Capture the cell that displays the provided text and extract its [x, y] central coordinate. 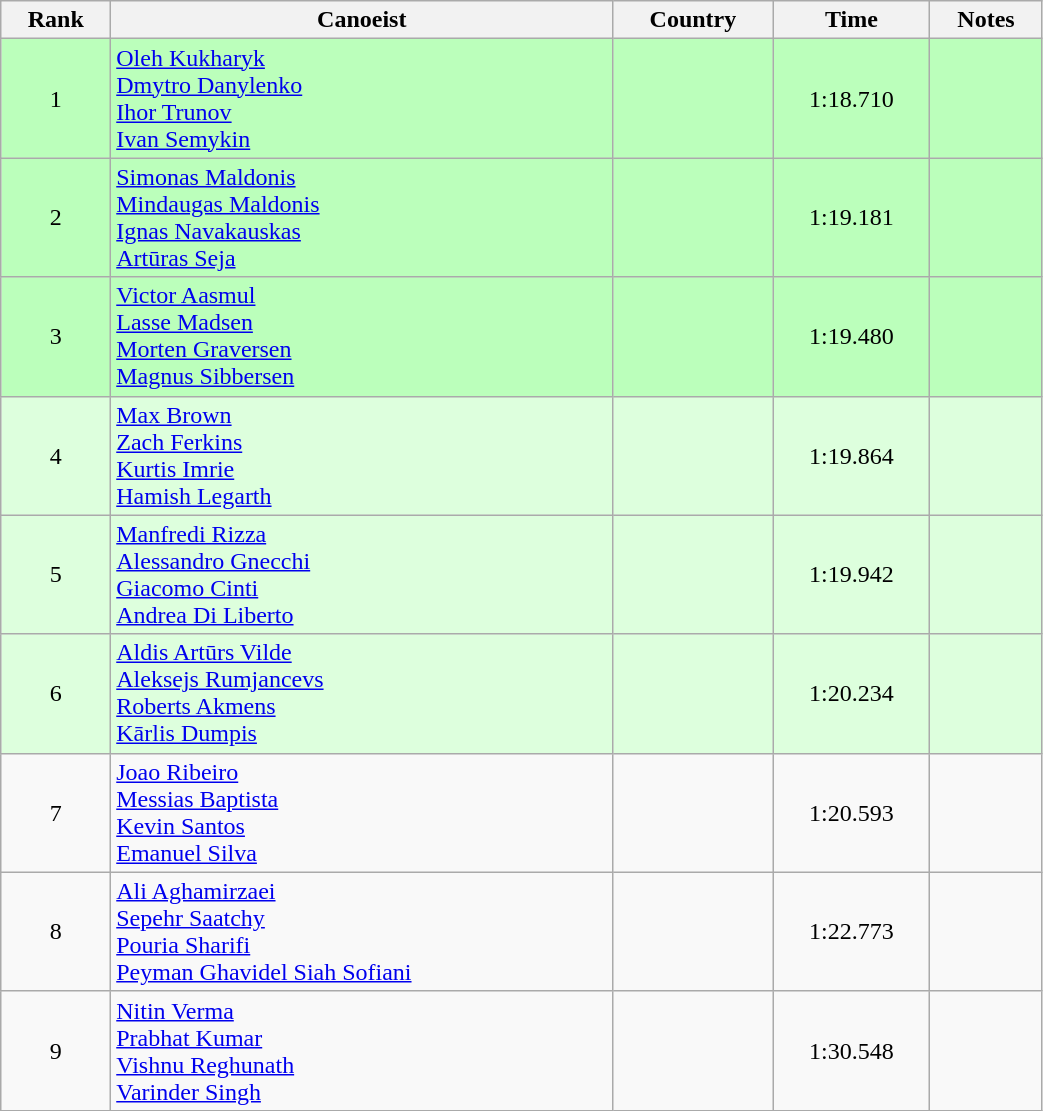
Joao RibeiroMessias BaptistaKevin SantosEmanuel Silva [362, 812]
4 [56, 456]
9 [56, 1050]
Aldis Artūrs VildeAleksejs RumjancevsRoberts AkmensKārlis Dumpis [362, 694]
1:20.593 [852, 812]
Time [852, 20]
Notes [986, 20]
1:19.864 [852, 456]
Rank [56, 20]
1:30.548 [852, 1050]
Country [693, 20]
7 [56, 812]
1:20.234 [852, 694]
3 [56, 336]
Simonas MaldonisMindaugas MaldonisIgnas NavakauskasArtūras Seja [362, 218]
Oleh KukharykDmytro DanylenkoIhor TrunovIvan Semykin [362, 98]
1:22.773 [852, 932]
1:19.480 [852, 336]
1:19.942 [852, 574]
6 [56, 694]
Manfredi RizzaAlessandro GnecchiGiacomo CintiAndrea Di Liberto [362, 574]
5 [56, 574]
Victor AasmulLasse MadsenMorten GraversenMagnus Sibbersen [362, 336]
Max BrownZach FerkinsKurtis ImrieHamish Legarth [362, 456]
2 [56, 218]
Canoeist [362, 20]
1:18.710 [852, 98]
8 [56, 932]
1:19.181 [852, 218]
Ali AghamirzaeiSepehr SaatchyPouria SharifiPeyman Ghavidel Siah Sofiani [362, 932]
1 [56, 98]
Nitin VermaPrabhat KumarVishnu ReghunathVarinder Singh [362, 1050]
